Search for the cell housing the specified text and yield its (x, y) center coordinate. 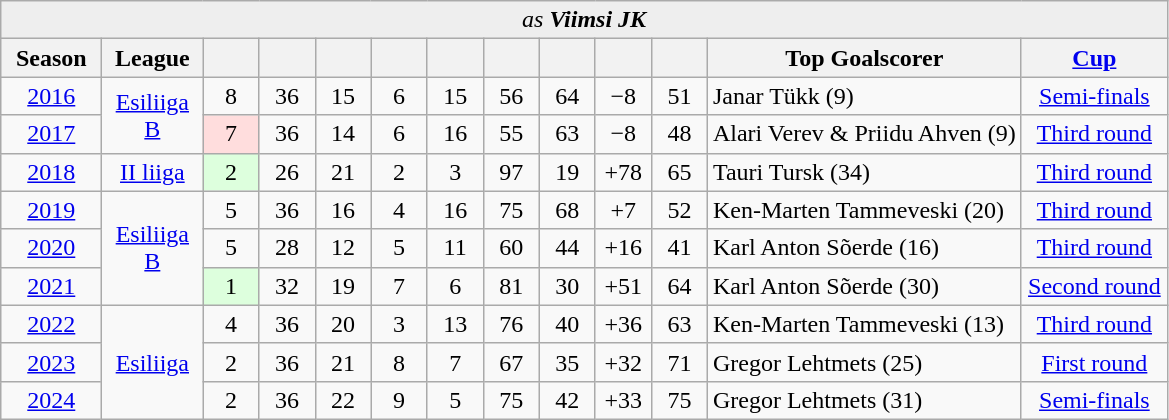
Second round (1094, 286)
28 (287, 248)
41 (679, 248)
Gregor Lehtmets (31) (864, 400)
1 (231, 286)
Top Goalscorer (864, 58)
32 (287, 286)
51 (679, 96)
71 (679, 362)
2024 (52, 400)
30 (567, 286)
Karl Anton Sõerde (30) (864, 286)
14 (343, 134)
65 (679, 172)
48 (679, 134)
42 (567, 400)
40 (567, 324)
67 (511, 362)
55 (511, 134)
Alari Verev & Priidu Ahven (9) (864, 134)
Ken-Marten Tammeveski (20) (864, 210)
81 (511, 286)
97 (511, 172)
11 (455, 248)
2017 (52, 134)
+32 (623, 362)
13 (455, 324)
2022 (52, 324)
2020 (52, 248)
26 (287, 172)
9 (399, 400)
2016 (52, 96)
2023 (52, 362)
2018 (52, 172)
+36 (623, 324)
68 (567, 210)
20 (343, 324)
League (152, 58)
2019 (52, 210)
as Viimsi JK (584, 20)
First round (1094, 362)
Season (52, 58)
Esiliiga (152, 362)
52 (679, 210)
II liiga (152, 172)
56 (511, 96)
Ken-Marten Tammeveski (13) (864, 324)
Janar Tükk (9) (864, 96)
+78 (623, 172)
+16 (623, 248)
76 (511, 324)
Gregor Lehtmets (25) (864, 362)
12 (343, 248)
+33 (623, 400)
2021 (52, 286)
+51 (623, 286)
Tauri Tursk (34) (864, 172)
22 (343, 400)
60 (511, 248)
35 (567, 362)
Cup (1094, 58)
+7 (623, 210)
44 (567, 248)
Karl Anton Sõerde (16) (864, 248)
